Identify which cell holds the provided text, then report its (X, Y) central coordinate. 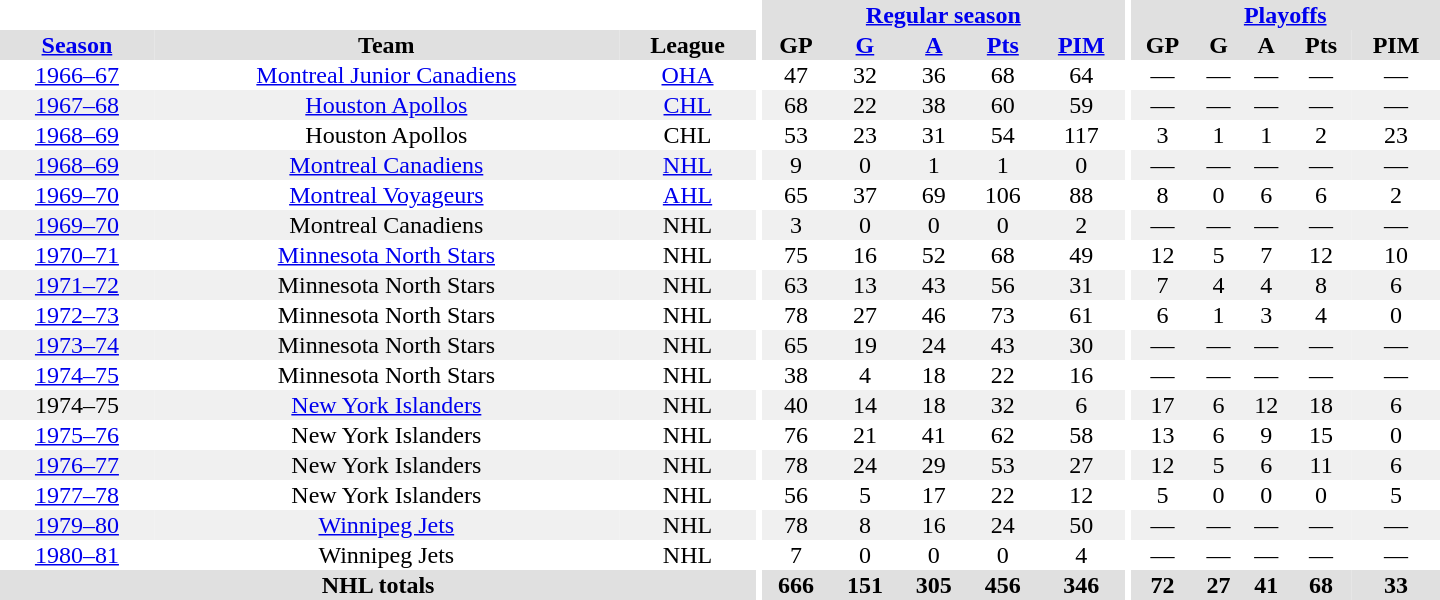
Regular season (943, 15)
Montreal Junior Canadiens (386, 75)
50 (1081, 525)
21 (864, 435)
1976–77 (77, 465)
36 (934, 75)
37 (864, 195)
15 (1321, 435)
1977–78 (77, 495)
NHL totals (378, 585)
72 (1162, 585)
1970–71 (77, 255)
151 (864, 585)
64 (1081, 75)
1980–81 (77, 555)
Team (386, 45)
1979–80 (77, 525)
73 (1002, 315)
1971–72 (77, 285)
40 (796, 405)
305 (934, 585)
1966–67 (77, 75)
54 (1002, 135)
League (688, 45)
Montreal Voyageurs (386, 195)
29 (934, 465)
106 (1002, 195)
666 (796, 585)
69 (934, 195)
62 (1002, 435)
30 (1081, 345)
1973–74 (77, 345)
OHA (688, 75)
88 (1081, 195)
14 (864, 405)
61 (1081, 315)
117 (1081, 135)
58 (1081, 435)
1972–73 (77, 315)
1967–68 (77, 105)
47 (796, 75)
1975–76 (77, 435)
76 (796, 435)
46 (934, 315)
456 (1002, 585)
Playoffs (1285, 15)
52 (934, 255)
49 (1081, 255)
33 (1396, 585)
11 (1321, 465)
Season (77, 45)
59 (1081, 105)
63 (796, 285)
60 (1002, 105)
10 (1396, 255)
AHL (688, 195)
346 (1081, 585)
75 (796, 255)
19 (864, 345)
